Output the [X, Y] coordinate of the center of the cell containing the given text.  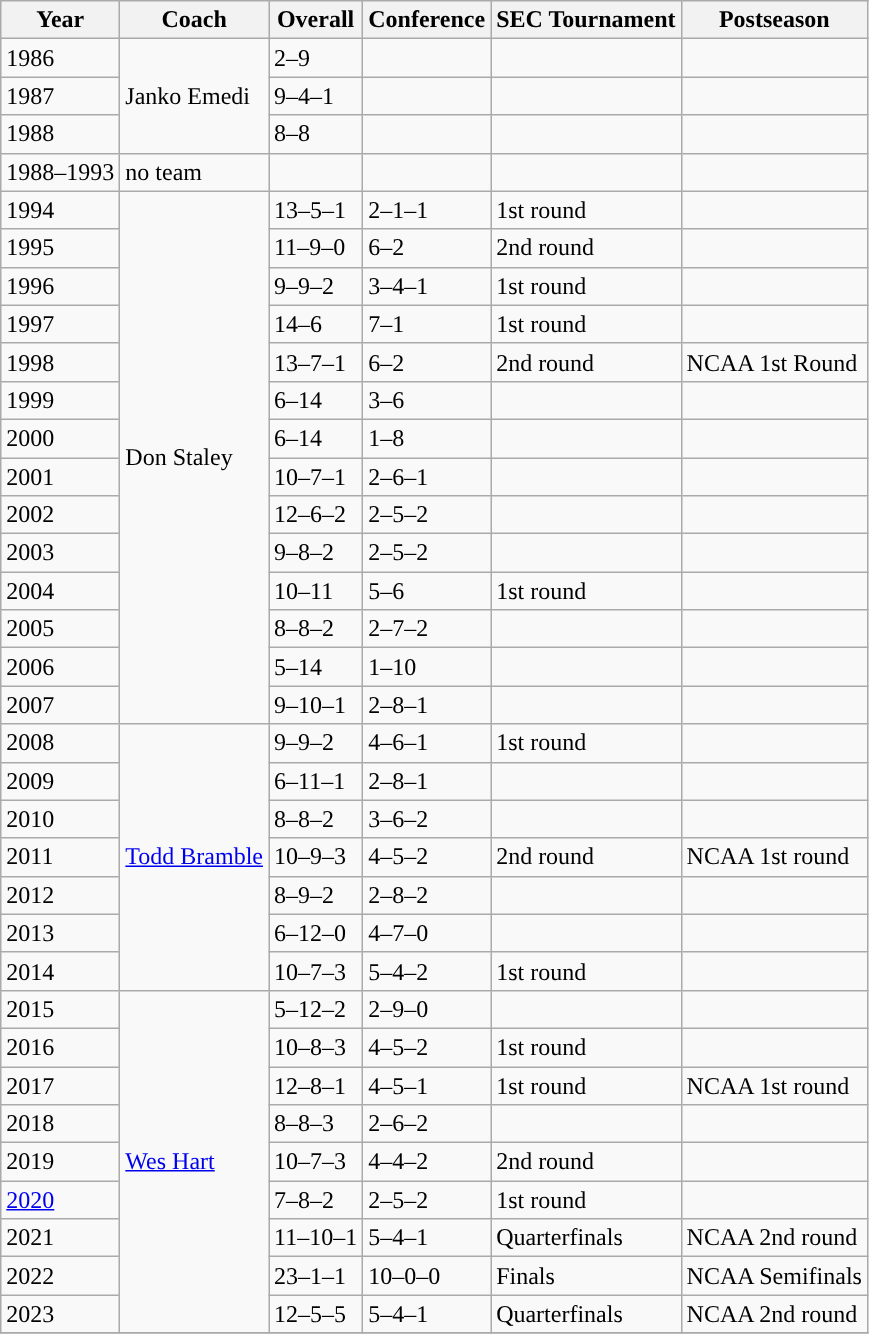
2005 [60, 629]
11–9–0 [315, 248]
Postseason [774, 20]
1986 [60, 58]
1996 [60, 286]
2014 [60, 971]
2–9–0 [427, 1009]
3–4–1 [427, 286]
2009 [60, 781]
NCAA 1st Round [774, 362]
10–9–3 [315, 857]
7–1 [427, 324]
13–7–1 [315, 362]
9–4–1 [315, 96]
Wes Hart [194, 1162]
8–8–3 [315, 1124]
Year [60, 20]
Finals [586, 1276]
1999 [60, 400]
2023 [60, 1314]
4–5–1 [427, 1085]
2–7–2 [427, 629]
2003 [60, 553]
2006 [60, 667]
1988 [60, 134]
NCAA Semifinals [774, 1276]
10–7–1 [315, 477]
2017 [60, 1085]
Janko Emedi [194, 96]
1987 [60, 96]
3–6 [427, 400]
2010 [60, 819]
2016 [60, 1047]
6–11–1 [315, 781]
Todd Bramble [194, 857]
9–10–1 [315, 705]
1988–1993 [60, 172]
2018 [60, 1124]
8–8 [315, 134]
2–6–2 [427, 1124]
12–8–1 [315, 1085]
no team [194, 172]
2001 [60, 477]
14–6 [315, 324]
2021 [60, 1238]
2020 [60, 1200]
2019 [60, 1162]
Overall [315, 20]
Conference [427, 20]
2–1–1 [427, 210]
Don Staley [194, 458]
8–9–2 [315, 895]
5–6 [427, 591]
4–7–0 [427, 933]
2012 [60, 895]
4–4–2 [427, 1162]
23–1–1 [315, 1276]
2002 [60, 515]
2–9 [315, 58]
11–10–1 [315, 1238]
4–6–1 [427, 743]
9–8–2 [315, 553]
1995 [60, 248]
2000 [60, 438]
1994 [60, 210]
1998 [60, 362]
2007 [60, 705]
1–10 [427, 667]
2–8–2 [427, 895]
2013 [60, 933]
2004 [60, 591]
5–4–2 [427, 971]
2008 [60, 743]
2022 [60, 1276]
12–5–5 [315, 1314]
5–12–2 [315, 1009]
2015 [60, 1009]
7–8–2 [315, 1200]
2011 [60, 857]
1–8 [427, 438]
3–6–2 [427, 819]
12–6–2 [315, 515]
2–6–1 [427, 477]
Coach [194, 20]
SEC Tournament [586, 20]
13–5–1 [315, 210]
10–8–3 [315, 1047]
1997 [60, 324]
5–14 [315, 667]
10–0–0 [427, 1276]
6–12–0 [315, 933]
10–11 [315, 591]
